Detect which cell encompasses the target text, then output its (X, Y) center coordinate. 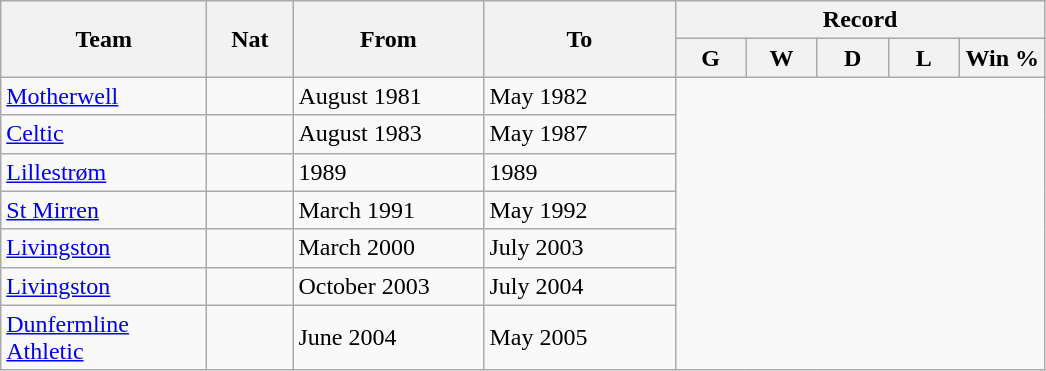
Celtic (104, 134)
May 1987 (580, 134)
Record (860, 20)
Nat (250, 39)
June 2004 (388, 338)
G (710, 58)
L (924, 58)
August 1983 (388, 134)
St Mirren (104, 210)
Motherwell (104, 96)
To (580, 39)
May 1992 (580, 210)
W (782, 58)
From (388, 39)
Dunfermline Athletic (104, 338)
March 1991 (388, 210)
May 1982 (580, 96)
August 1981 (388, 96)
July 2003 (580, 248)
D (852, 58)
Win % (1002, 58)
Team (104, 39)
May 2005 (580, 338)
July 2004 (580, 286)
Lillestrøm (104, 172)
October 2003 (388, 286)
March 2000 (388, 248)
